Find where the given text appears and provide that cell's center as [x, y] coordinate. 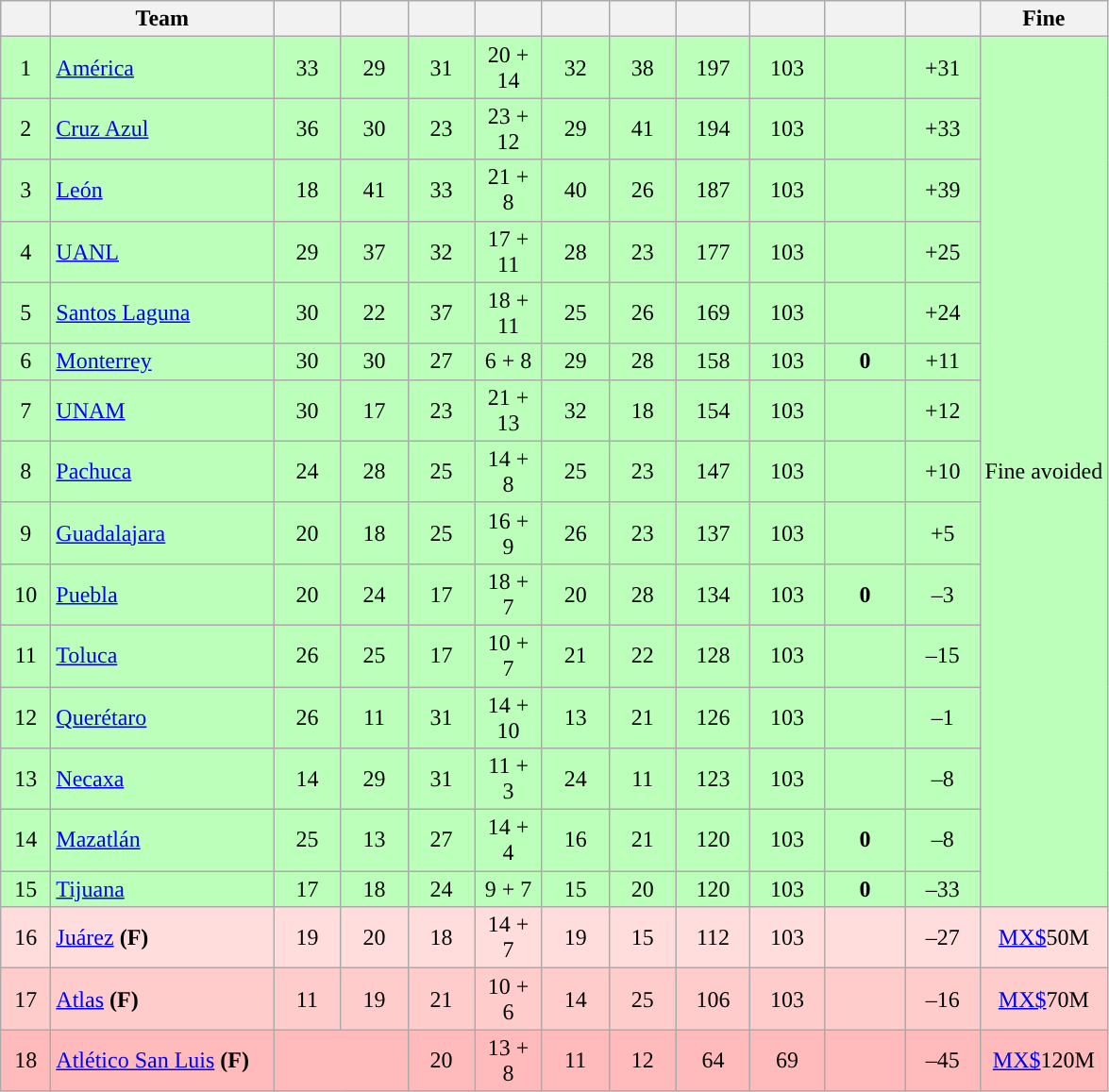
León [162, 191]
Team [162, 19]
Mazatlán [162, 840]
Necaxa [162, 780]
Guadalajara [162, 532]
123 [714, 780]
147 [714, 472]
7 [26, 410]
Atlas (F) [162, 999]
10 [26, 595]
158 [714, 361]
Pachuca [162, 472]
9 + 7 [508, 889]
137 [714, 532]
11 + 3 [508, 780]
3 [26, 191]
+12 [942, 410]
154 [714, 410]
+25 [942, 251]
+24 [942, 313]
+10 [942, 472]
Atlético San Luis (F) [162, 1061]
5 [26, 313]
Juárez (F) [162, 938]
13 + 8 [508, 1061]
169 [714, 313]
Toluca [162, 655]
–1 [942, 717]
14 + 10 [508, 717]
21 + 13 [508, 410]
–15 [942, 655]
16 + 9 [508, 532]
38 [642, 68]
6 + 8 [508, 361]
106 [714, 999]
–27 [942, 938]
+11 [942, 361]
+5 [942, 532]
9 [26, 532]
18 + 11 [508, 313]
17 + 11 [508, 251]
14 + 7 [508, 938]
–16 [942, 999]
69 [787, 1061]
4 [26, 251]
1 [26, 68]
UNAM [162, 410]
Fine [1044, 19]
Monterrey [162, 361]
20 + 14 [508, 68]
MX$120M [1044, 1061]
Santos Laguna [162, 313]
194 [714, 128]
10 + 7 [508, 655]
Fine avoided [1044, 472]
2 [26, 128]
23 + 12 [508, 128]
14 + 4 [508, 840]
21 + 8 [508, 191]
134 [714, 595]
10 + 6 [508, 999]
187 [714, 191]
Tijuana [162, 889]
MX$50M [1044, 938]
64 [714, 1061]
–45 [942, 1061]
112 [714, 938]
América [162, 68]
126 [714, 717]
18 + 7 [508, 595]
40 [576, 191]
Puebla [162, 595]
+39 [942, 191]
MX$70M [1044, 999]
UANL [162, 251]
Cruz Azul [162, 128]
6 [26, 361]
–3 [942, 595]
+31 [942, 68]
128 [714, 655]
Querétaro [162, 717]
+33 [942, 128]
8 [26, 472]
197 [714, 68]
14 + 8 [508, 472]
36 [308, 128]
177 [714, 251]
–33 [942, 889]
